Provide the (X, Y) coordinate of the cell's center where the given text is located.  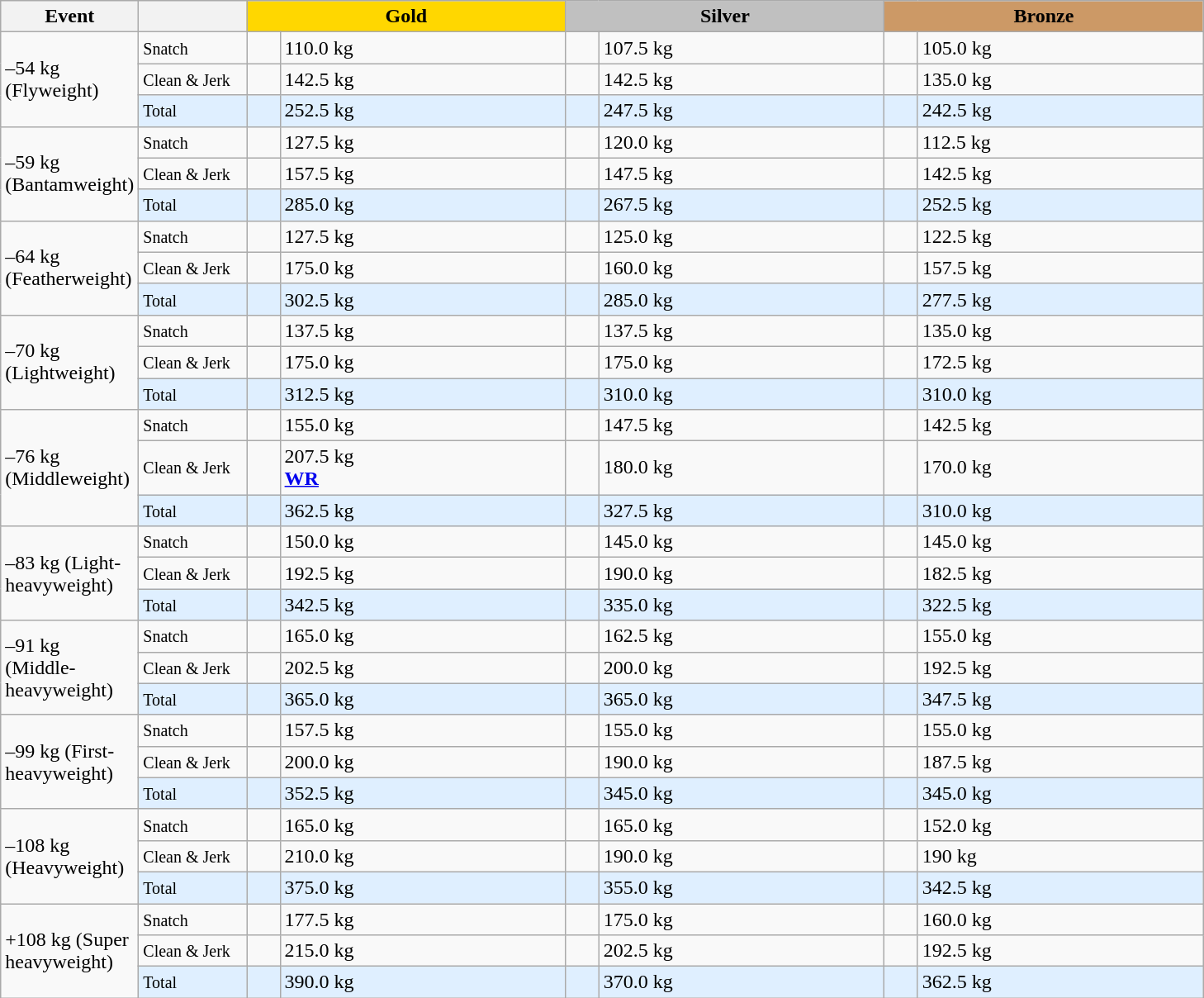
112.5 kg (1060, 142)
352.5 kg (423, 793)
105.0 kg (1060, 48)
302.5 kg (423, 299)
172.5 kg (1060, 362)
Event (69, 17)
150.0 kg (423, 542)
187.5 kg (1060, 762)
180.0 kg (742, 468)
190 kg (1060, 856)
162.5 kg (742, 636)
Gold (406, 17)
–91 kg (Middle-heavyweight) (69, 668)
120.0 kg (742, 142)
170.0 kg (1060, 468)
–54 kg (Flyweight) (69, 79)
182.5 kg (1060, 573)
–70 kg (Lightweight) (69, 362)
152.0 kg (1060, 825)
247.5 kg (742, 111)
+108 kg (Super heavyweight) (69, 951)
335.0 kg (742, 605)
327.5 kg (742, 511)
242.5 kg (1060, 111)
–99 kg (First-heavyweight) (69, 762)
177.5 kg (423, 920)
312.5 kg (423, 394)
370.0 kg (742, 982)
122.5 kg (1060, 236)
267.5 kg (742, 205)
110.0 kg (423, 48)
277.5 kg (1060, 299)
–59 kg (Bantamweight) (69, 173)
207.5 kgWR (423, 468)
355.0 kg (742, 887)
–76 kg (Middleweight) (69, 468)
390.0 kg (423, 982)
210.0 kg (423, 856)
–64 kg (Featherweight) (69, 268)
107.5 kg (742, 48)
–83 kg (Light-heavyweight) (69, 573)
–108 kg (Heavyweight) (69, 856)
375.0 kg (423, 887)
Silver (725, 17)
347.5 kg (1060, 699)
125.0 kg (742, 236)
215.0 kg (423, 951)
322.5 kg (1060, 605)
Bronze (1044, 17)
